Return (x, y) of the center of cell containing provided text 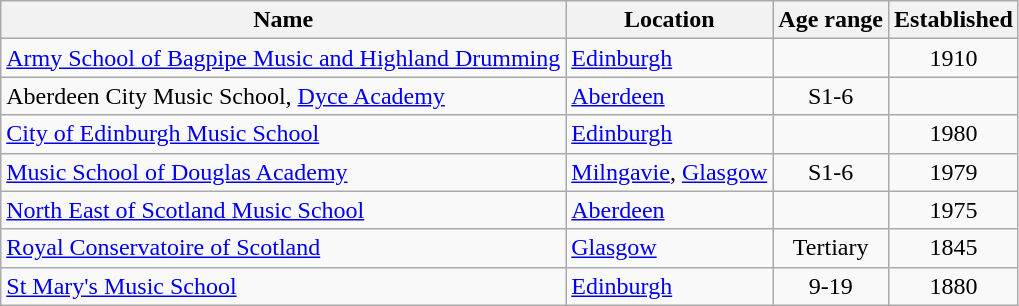
Glasgow (670, 248)
1845 (954, 248)
Location (670, 20)
9-19 (831, 286)
St Mary's Music School (284, 286)
North East of Scotland Music School (284, 210)
Tertiary (831, 248)
City of Edinburgh Music School (284, 134)
1880 (954, 286)
1975 (954, 210)
1980 (954, 134)
Army School of Bagpipe Music and Highland Drumming (284, 58)
Milngavie, Glasgow (670, 172)
Name (284, 20)
Music School of Douglas Academy (284, 172)
Established (954, 20)
1979 (954, 172)
Age range (831, 20)
1910 (954, 58)
Aberdeen City Music School, Dyce Academy (284, 96)
Royal Conservatoire of Scotland (284, 248)
